Output the [x, y] coordinate of the center of the cell containing the given text.  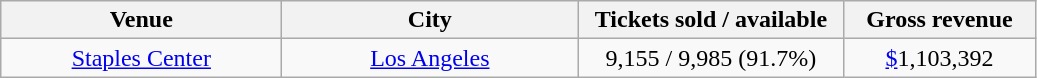
9,155 / 9,985 (91.7%) [711, 58]
Los Angeles [430, 58]
City [430, 20]
Tickets sold / available [711, 20]
Gross revenue [940, 20]
Staples Center [142, 58]
Venue [142, 20]
$1,103,392 [940, 58]
